Output the (x, y) coordinate of the center of the cell containing the given text.  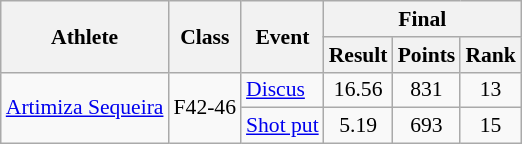
Points (427, 55)
F42-46 (205, 108)
831 (427, 90)
15 (490, 126)
5.19 (358, 126)
Athlete (85, 36)
Artimiza Sequeira (85, 108)
13 (490, 90)
Class (205, 36)
16.56 (358, 90)
Final (422, 19)
Result (358, 55)
693 (427, 126)
Rank (490, 55)
Discus (282, 90)
Event (282, 36)
Shot put (282, 126)
